Extract the [x, y] coordinate from the center of the cell holding the provided text.  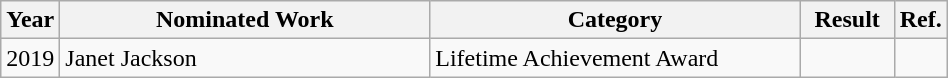
Result [847, 20]
2019 [30, 58]
Lifetime Achievement Award [615, 58]
Ref. [920, 20]
Nominated Work [245, 20]
Category [615, 20]
Janet Jackson [245, 58]
Year [30, 20]
